Scan for the cell matching the given text and deliver its [X, Y] coordinate at center. 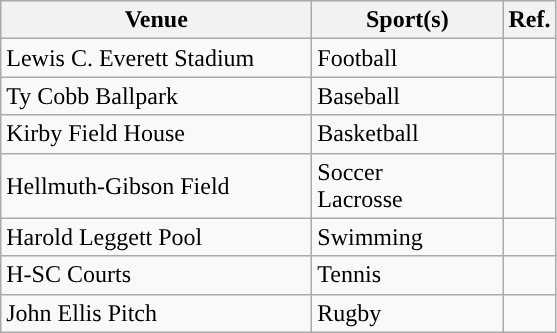
Rugby [408, 313]
Soccer Lacrosse [408, 186]
Hellmuth-Gibson Field [156, 186]
Harold Leggett Pool [156, 237]
Ref. [530, 20]
Venue [156, 20]
Ty Cobb Ballpark [156, 96]
Kirby Field House [156, 134]
Swimming [408, 237]
Basketball [408, 134]
Baseball [408, 96]
Sport(s) [408, 20]
Tennis [408, 275]
Football [408, 58]
H-SC Courts [156, 275]
Lewis C. Everett Stadium [156, 58]
John Ellis Pitch [156, 313]
